Search for the cell housing the specified text and yield its [X, Y] center coordinate. 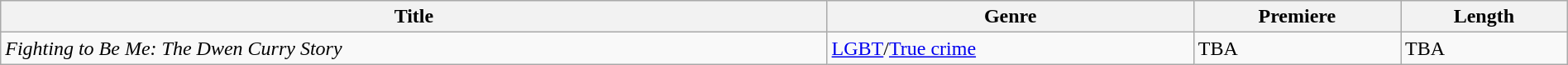
Title [414, 17]
Premiere [1297, 17]
Genre [1011, 17]
Fighting to Be Me: The Dwen Curry Story [414, 48]
LGBT/True crime [1011, 48]
Length [1484, 17]
